Search for the cell housing the specified text and yield its [x, y] center coordinate. 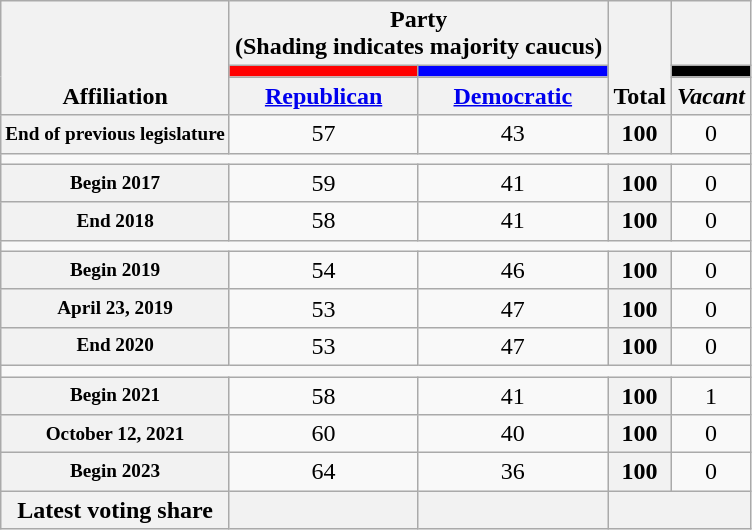
43 [513, 134]
36 [513, 472]
40 [513, 434]
1 [710, 395]
End 2020 [116, 346]
April 23, 2019 [116, 308]
End of previous legislature [116, 134]
Party (Shading indicates majority caucus) [418, 34]
Democratic [513, 96]
Affiliation [116, 58]
59 [323, 183]
Total [640, 58]
60 [323, 434]
54 [323, 270]
October 12, 2021 [116, 434]
64 [323, 472]
Begin 2017 [116, 183]
Latest voting share [116, 510]
57 [323, 134]
End 2018 [116, 221]
Republican [323, 96]
Begin 2019 [116, 270]
Begin 2021 [116, 395]
Vacant [710, 96]
46 [513, 270]
Begin 2023 [116, 472]
